Provide the (X, Y) coordinate of the cell's center where the given text is located.  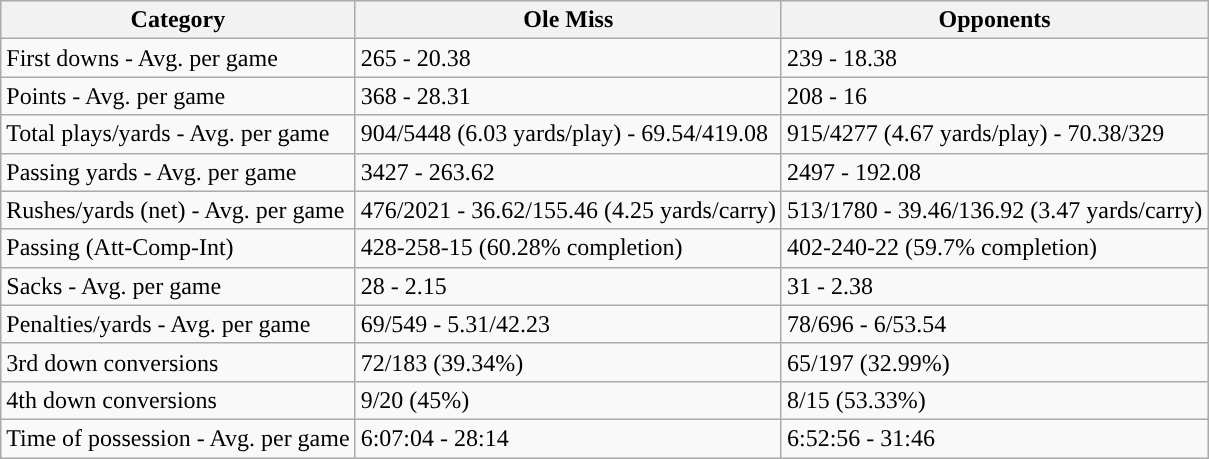
208 - 16 (994, 96)
3427 - 263.62 (568, 172)
239 - 18.38 (994, 58)
476/2021 - 36.62/155.46 (4.25 yards/carry) (568, 210)
915/4277 (4.67 yards/play) - 70.38/329 (994, 134)
Passing (Att-Comp-Int) (178, 248)
First downs - Avg. per game (178, 58)
265 - 20.38 (568, 58)
402-240-22 (59.7% completion) (994, 248)
6:52:56 - 31:46 (994, 438)
72/183 (39.34%) (568, 362)
9/20 (45%) (568, 400)
Sacks - Avg. per game (178, 286)
65/197 (32.99%) (994, 362)
69/549 - 5.31/42.23 (568, 324)
Time of possession - Avg. per game (178, 438)
2497 - 192.08 (994, 172)
368 - 28.31 (568, 96)
Total plays/yards - Avg. per game (178, 134)
428-258-15 (60.28% completion) (568, 248)
Points - Avg. per game (178, 96)
904/5448 (6.03 yards/play) - 69.54/419.08 (568, 134)
8/15 (53.33%) (994, 400)
513/1780 - 39.46/136.92 (3.47 yards/carry) (994, 210)
28 - 2.15 (568, 286)
Ole Miss (568, 20)
4th down conversions (178, 400)
6:07:04 - 28:14 (568, 438)
Opponents (994, 20)
Penalties/yards - Avg. per game (178, 324)
78/696 - 6/53.54 (994, 324)
Rushes/yards (net) - Avg. per game (178, 210)
3rd down conversions (178, 362)
Category (178, 20)
31 - 2.38 (994, 286)
Passing yards - Avg. per game (178, 172)
